Find where the given text appears and provide that cell's center as (x, y) coordinate. 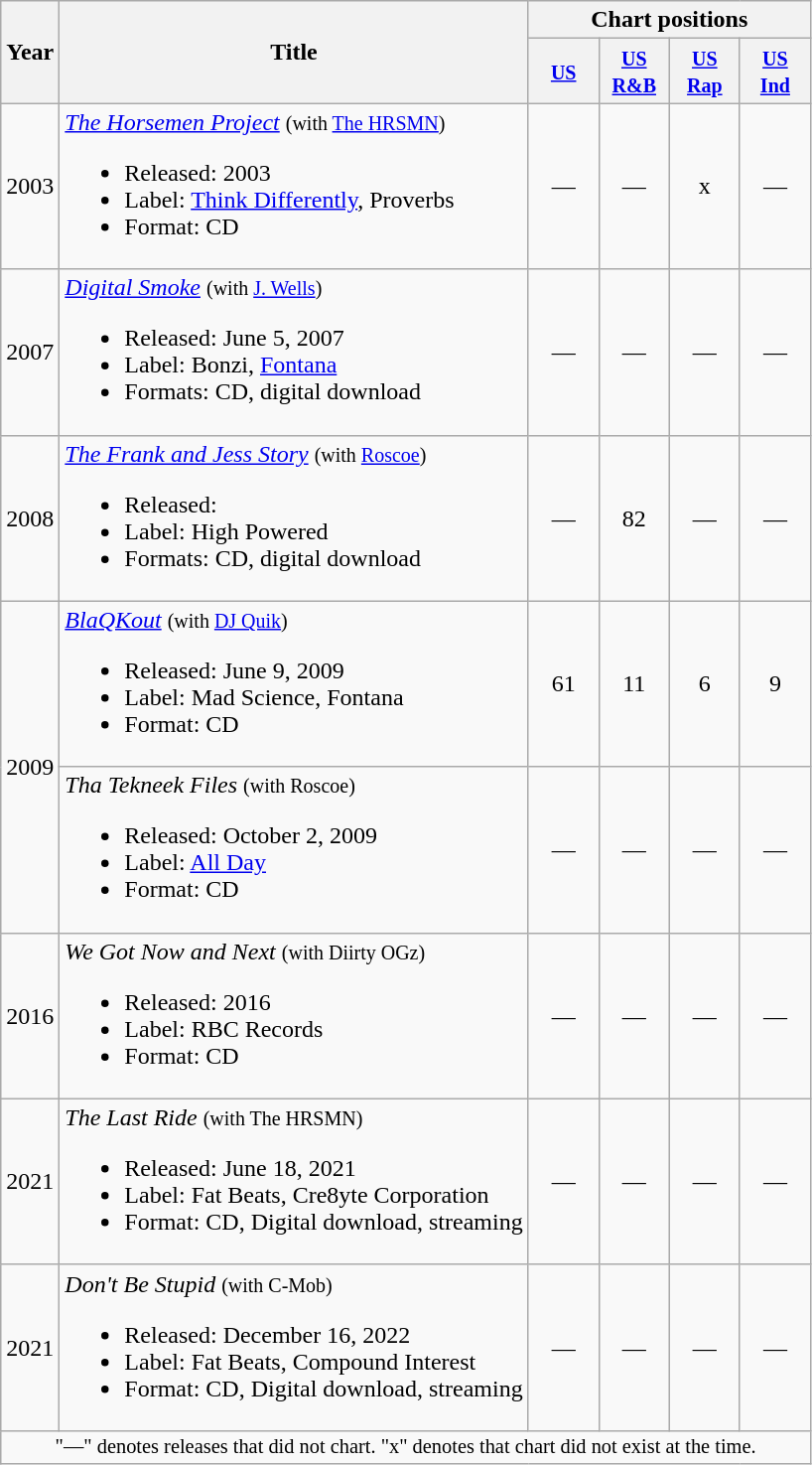
US Ind (774, 72)
Digital Smoke (with J. Wells)Released: June 5, 2007Label: Bonzi, FontanaFormats: CD, digital download (294, 352)
2016 (30, 1015)
US Rap (705, 72)
9 (774, 683)
Chart positions (669, 20)
2009 (30, 767)
x (705, 187)
BlaQKout (with DJ Quik)Released: June 9, 2009Label: Mad Science, FontanaFormat: CD (294, 683)
82 (633, 518)
The Frank and Jess Story (with Roscoe)Released:Label: High PoweredFormats: CD, digital download (294, 518)
The Last Ride (with The HRSMN)Released: June 18, 2021Label: Fat Beats, Cre8yte CorporationFormat: CD, Digital download, streaming (294, 1182)
Tha Tekneek Files (with Roscoe)Released: October 2, 2009Label: All DayFormat: CD (294, 850)
2007 (30, 352)
6 (705, 683)
US (564, 72)
Year (30, 52)
2008 (30, 518)
2003 (30, 187)
"—" denotes releases that did not chart. "x" denotes that chart did not exist at the time. (406, 1447)
We Got Now and Next (with Diirty OGz)Released: 2016Label: RBC RecordsFormat: CD (294, 1015)
The Horsemen Project (with The HRSMN)Released: 2003Label: Think Differently, ProverbsFormat: CD (294, 187)
US R&B (633, 72)
11 (633, 683)
Title (294, 52)
61 (564, 683)
Don't Be Stupid (with C-Mob)Released: December 16, 2022Label: Fat Beats, Compound InterestFormat: CD, Digital download, streaming (294, 1347)
